Search for the cell housing the specified text and yield its [X, Y] center coordinate. 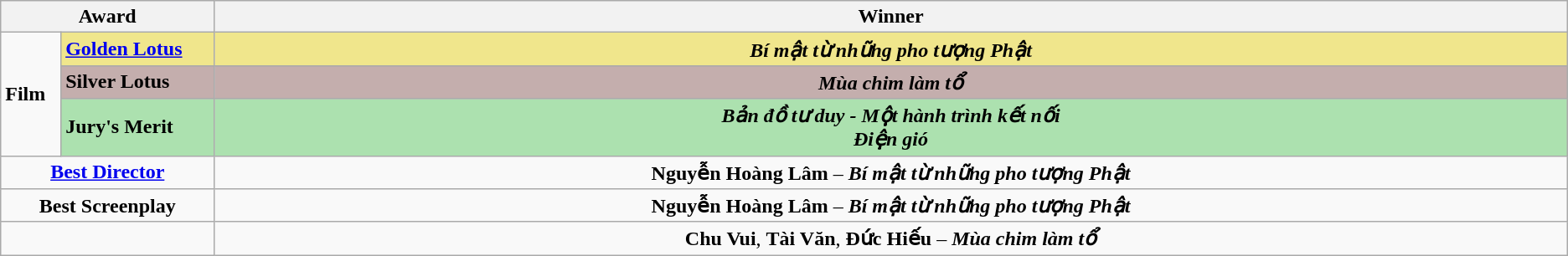
Golden Lotus [137, 49]
Best Screenplay [107, 206]
Chu Vui, Tài Văn, Đức Hiếu – Mùa chim làm tổ [891, 238]
Jury's Merit [137, 127]
Winner [891, 17]
Bí mật từ những pho tượng Phật [891, 49]
Film [31, 94]
Silver Lotus [137, 82]
Award [107, 17]
Mùa chim làm tổ [891, 82]
Bản đồ tư duy - Một hành trình kết nốiĐiện gió [891, 127]
Best Director [107, 172]
